Scan for the cell matching the given text and deliver its [x, y] coordinate at center. 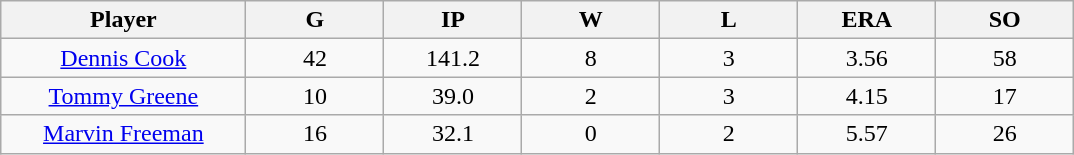
Dennis Cook [124, 58]
4.15 [867, 96]
L [729, 20]
42 [315, 58]
Player [124, 20]
5.57 [867, 134]
W [591, 20]
Marvin Freeman [124, 134]
141.2 [453, 58]
39.0 [453, 96]
16 [315, 134]
G [315, 20]
3.56 [867, 58]
IP [453, 20]
ERA [867, 20]
10 [315, 96]
0 [591, 134]
Tommy Greene [124, 96]
32.1 [453, 134]
17 [1005, 96]
26 [1005, 134]
58 [1005, 58]
SO [1005, 20]
8 [591, 58]
